Scan for the cell matching the given text and deliver its [X, Y] coordinate at center. 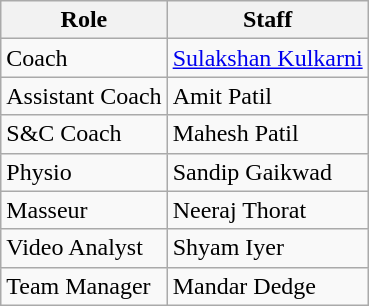
Team Manager [84, 286]
Role [84, 20]
Physio [84, 172]
Video Analyst [84, 248]
Coach [84, 58]
Shyam Iyer [268, 248]
Staff [268, 20]
Assistant Coach [84, 96]
Masseur [84, 210]
Sulakshan Kulkarni [268, 58]
Amit Patil [268, 96]
Mandar Dedge [268, 286]
Sandip Gaikwad [268, 172]
S&C Coach [84, 134]
Mahesh Patil [268, 134]
Neeraj Thorat [268, 210]
